For the text-containing cell, return its midpoint in [X, Y] coordinate format. 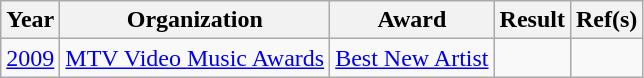
Ref(s) [606, 20]
Award [412, 20]
Year [30, 20]
Organization [195, 20]
Best New Artist [412, 58]
2009 [30, 58]
Result [532, 20]
MTV Video Music Awards [195, 58]
